Output the [x, y] coordinate of the center of the cell containing the given text.  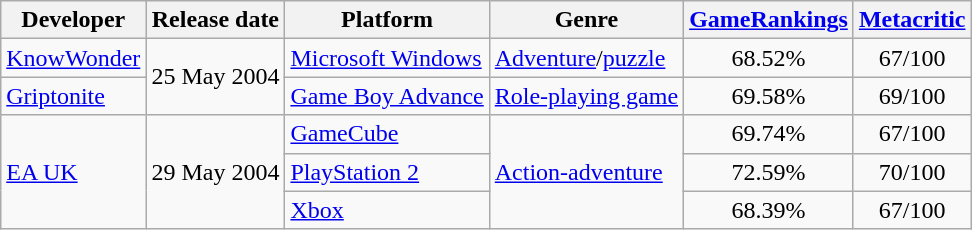
Microsoft Windows [387, 58]
Action-adventure [586, 172]
PlayStation 2 [387, 172]
25 May 2004 [216, 77]
68.52% [769, 58]
68.39% [769, 210]
Adventure/puzzle [586, 58]
Xbox [387, 210]
Griptonite [74, 96]
70/100 [912, 172]
EA UK [74, 172]
Platform [387, 20]
Developer [74, 20]
Release date [216, 20]
69/100 [912, 96]
72.59% [769, 172]
Game Boy Advance [387, 96]
GameRankings [769, 20]
69.58% [769, 96]
GameCube [387, 134]
Metacritic [912, 20]
29 May 2004 [216, 172]
69.74% [769, 134]
Genre [586, 20]
Role-playing game [586, 96]
KnowWonder [74, 58]
